Detect which cell encompasses the target text, then output its [X, Y] center coordinate. 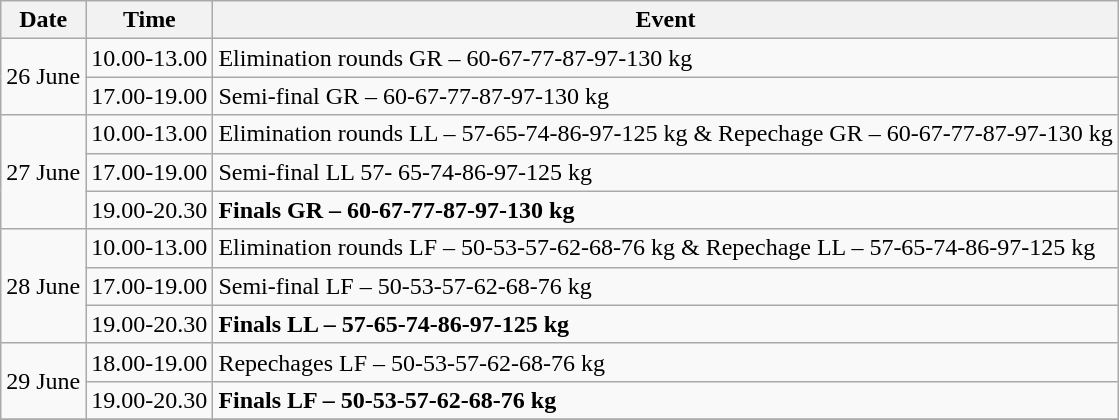
26 June [44, 77]
Finals GR – 60-67-77-87-97-130 kg [666, 210]
18.00-19.00 [150, 362]
Semi-final LL 57- 65-74-86-97-125 kg [666, 172]
Repechages LF – 50-53-57-62-68-76 kg [666, 362]
Elimination rounds GR – 60-67-77-87-97-130 kg [666, 58]
Finals LF – 50-53-57-62-68-76 kg [666, 400]
29 June [44, 381]
Event [666, 20]
Time [150, 20]
Elimination rounds LF – 50-53-57-62-68-76 kg & Repechage LL – 57-65-74-86-97-125 kg [666, 248]
Elimination rounds LL – 57-65-74-86-97-125 kg & Repechage GR – 60-67-77-87-97-130 kg [666, 134]
28 June [44, 286]
Semi-final LF – 50-53-57-62-68-76 kg [666, 286]
Finals LL – 57-65-74-86-97-125 kg [666, 324]
27 June [44, 172]
Semi-final GR – 60-67-77-87-97-130 kg [666, 96]
Date [44, 20]
